Capture the cell that displays the provided text and extract its [X, Y] central coordinate. 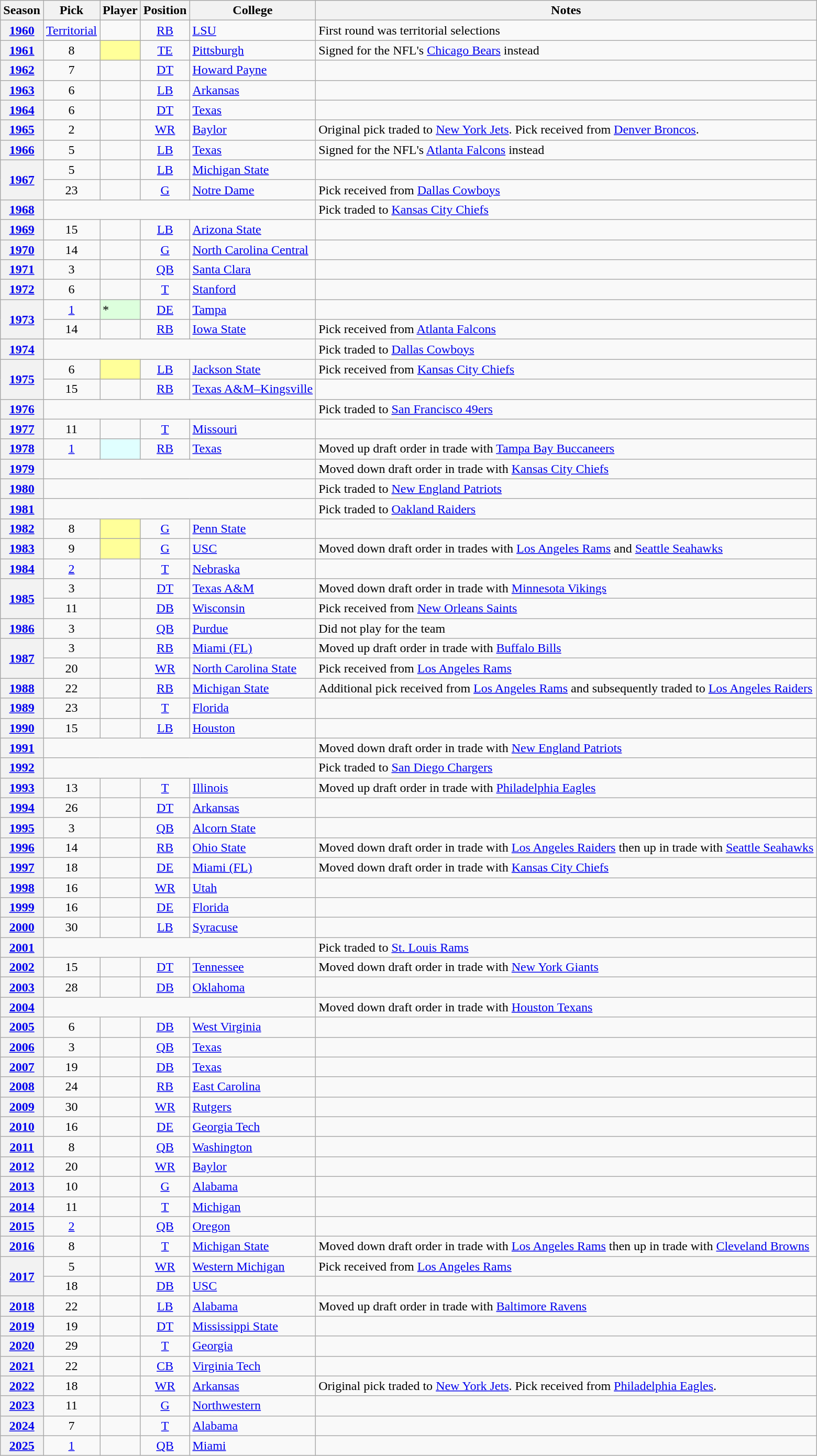
Moved down draft order in trade with Houston Texans [566, 1007]
2015 [22, 1227]
Pick received from Atlanta Falcons [566, 329]
2009 [22, 1107]
1991 [22, 748]
North Carolina State [252, 668]
Notes [566, 10]
Michigan [252, 1206]
Signed for the NFL's Chicago Bears instead [566, 50]
1962 [22, 70]
Jackson State [252, 369]
9 [71, 548]
1966 [22, 150]
First round was territorial selections [566, 30]
Moved down draft order in trade with New York Giants [566, 967]
2014 [22, 1206]
2018 [22, 1306]
10 [71, 1186]
Virginia Tech [252, 1366]
1960 [22, 30]
1992 [22, 768]
1981 [22, 509]
* [120, 310]
Nebraska [252, 568]
1968 [22, 209]
2000 [22, 928]
Alcorn State [252, 828]
1990 [22, 728]
Pick received from Kansas City Chiefs [566, 369]
Did not play for the team [566, 628]
1979 [22, 469]
Georgia [252, 1346]
CB [165, 1366]
1980 [22, 489]
Utah [252, 888]
1993 [22, 788]
Illinois [252, 788]
1970 [22, 250]
2022 [22, 1386]
2011 [22, 1146]
13 [71, 788]
Player [120, 10]
2024 [22, 1426]
Northwestern [252, 1406]
Moved down draft order in trade with New England Patriots [566, 748]
2012 [22, 1166]
Iowa State [252, 329]
1961 [22, 50]
1971 [22, 270]
Moved up draft order in trade with Philadelphia Eagles [566, 788]
1987 [22, 658]
2007 [22, 1067]
Miami [252, 1446]
2020 [22, 1346]
Moved down draft order in trade with Minnesota Vikings [566, 589]
Moved down draft order in trades with Los Angeles Rams and Seattle Seahawks [566, 548]
Pick traded to New England Patriots [566, 489]
Pick traded to Oakland Raiders [566, 509]
Missouri [252, 429]
West Virginia [252, 1027]
Pick received from Dallas Cowboys [566, 190]
Pittsburgh [252, 50]
Texas A&M–Kingsville [252, 389]
Purdue [252, 628]
2006 [22, 1047]
Pick traded to San Francisco 49ers [566, 409]
Territorial [71, 30]
1969 [22, 229]
Moved up draft order in trade with Tampa Bay Buccaneers [566, 449]
2002 [22, 967]
2005 [22, 1027]
Penn State [252, 528]
28 [71, 987]
TE [165, 50]
2023 [22, 1406]
1985 [22, 599]
1989 [22, 708]
1978 [22, 449]
1975 [22, 379]
North Carolina Central [252, 250]
Pick received from New Orleans Saints [566, 609]
2010 [22, 1127]
1994 [22, 808]
1984 [22, 568]
2001 [22, 947]
2003 [22, 987]
Moved down draft order in trade with Los Angeles Raiders then up in trade with Seattle Seahawks [566, 847]
Moved down draft order in trade with Los Angeles Rams then up in trade with Cleveland Browns [566, 1247]
1982 [22, 528]
26 [71, 808]
Rutgers [252, 1107]
Howard Payne [252, 70]
Syracuse [252, 928]
1998 [22, 888]
1973 [22, 319]
Pick traded to Kansas City Chiefs [566, 209]
Pick traded to Dallas Cowboys [566, 349]
1988 [22, 688]
2019 [22, 1326]
LSU [252, 30]
1983 [22, 548]
1964 [22, 110]
Santa Clara [252, 270]
Wisconsin [252, 609]
1996 [22, 847]
Arizona State [252, 229]
Position [165, 10]
Signed for the NFL's Atlanta Falcons instead [566, 150]
2025 [22, 1446]
2016 [22, 1247]
Notre Dame [252, 190]
Western Michigan [252, 1266]
2013 [22, 1186]
Additional pick received from Los Angeles Rams and subsequently traded to Los Angeles Raiders [566, 688]
1977 [22, 429]
Tennessee [252, 967]
Tampa [252, 310]
East Carolina [252, 1087]
College [252, 10]
2004 [22, 1007]
Moved up draft order in trade with Buffalo Bills [566, 648]
Georgia Tech [252, 1127]
Pick traded to St. Louis Rams [566, 947]
1995 [22, 828]
Oklahoma [252, 987]
2017 [22, 1276]
Mississippi State [252, 1326]
1997 [22, 867]
1967 [22, 180]
1986 [22, 628]
Houston [252, 728]
1976 [22, 409]
24 [71, 1087]
1963 [22, 90]
1965 [22, 130]
Pick traded to San Diego Chargers [566, 768]
Stanford [252, 290]
2008 [22, 1087]
Season [22, 10]
Oregon [252, 1227]
Ohio State [252, 847]
Texas A&M [252, 589]
Original pick traded to New York Jets. Pick received from Denver Broncos. [566, 130]
2021 [22, 1366]
Moved up draft order in trade with Baltimore Ravens [566, 1306]
1972 [22, 290]
1974 [22, 349]
Original pick traded to New York Jets. Pick received from Philadelphia Eagles. [566, 1386]
1999 [22, 908]
Washington [252, 1146]
29 [71, 1346]
Pick [71, 10]
